Scan for the cell matching the given text and deliver its [X, Y] coordinate at center. 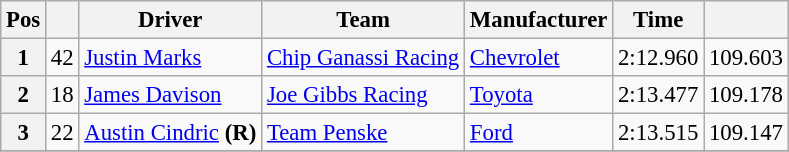
Pos [24, 20]
109.603 [746, 58]
2:13.515 [658, 133]
Manufacturer [539, 20]
Time [658, 20]
Joe Gibbs Racing [364, 95]
109.147 [746, 133]
1 [24, 58]
Toyota [539, 95]
18 [62, 95]
2:12.960 [658, 58]
James Davison [170, 95]
Team [364, 20]
Austin Cindric (R) [170, 133]
Ford [539, 133]
3 [24, 133]
109.178 [746, 95]
Driver [170, 20]
Justin Marks [170, 58]
2 [24, 95]
42 [62, 58]
Chip Ganassi Racing [364, 58]
Team Penske [364, 133]
22 [62, 133]
2:13.477 [658, 95]
Chevrolet [539, 58]
